Detect which cell encompasses the target text, then output its [X, Y] center coordinate. 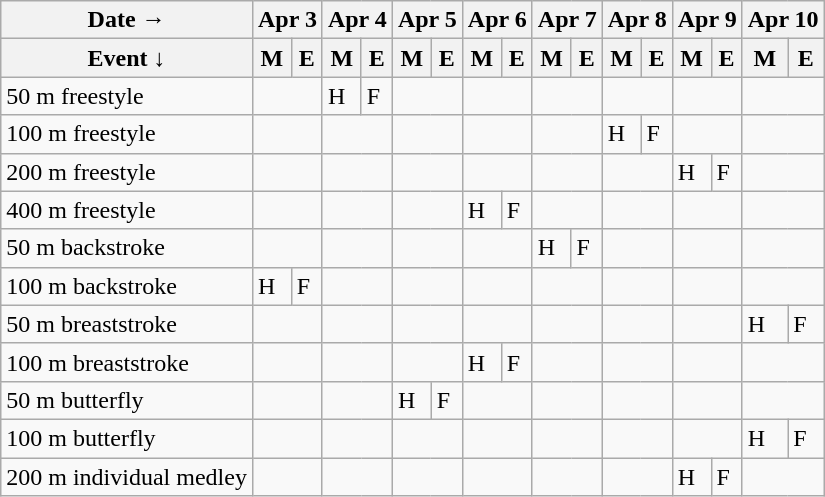
100 m backstroke [127, 286]
Apr 9 [707, 20]
100 m freestyle [127, 134]
50 m breaststroke [127, 324]
200 m freestyle [127, 172]
Apr 6 [497, 20]
Apr 5 [427, 20]
Event ↓ [127, 58]
50 m butterfly [127, 400]
Apr 7 [567, 20]
200 m individual medley [127, 477]
Apr 3 [287, 20]
Apr 8 [637, 20]
50 m freestyle [127, 96]
50 m backstroke [127, 248]
100 m breaststroke [127, 362]
Date → [127, 20]
100 m butterfly [127, 438]
Apr 10 [783, 20]
400 m freestyle [127, 210]
Apr 4 [357, 20]
